Output the [x, y] coordinate of the center of the cell containing the given text.  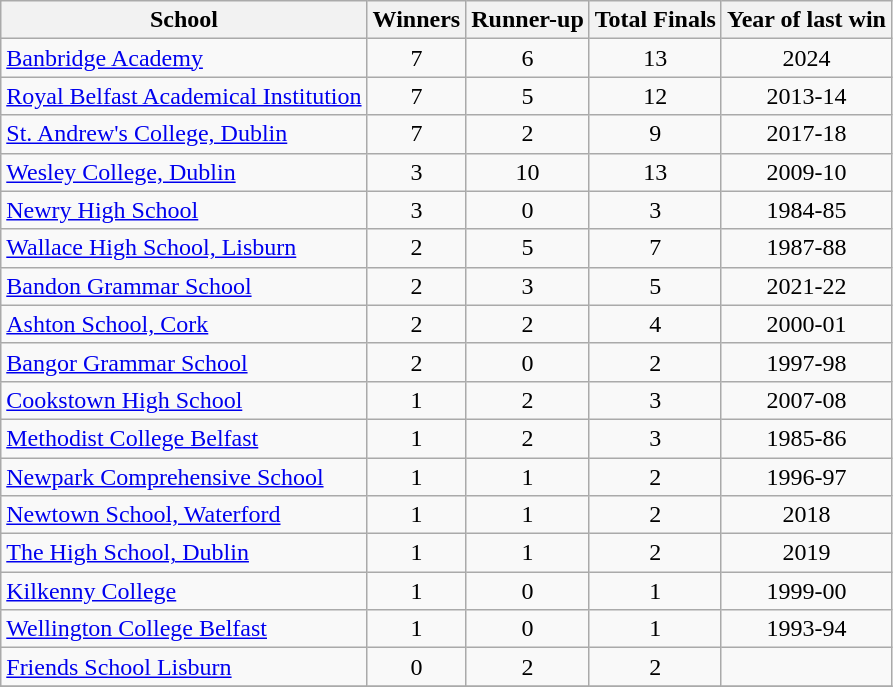
Banbridge Academy [184, 58]
2013-14 [806, 96]
Runner-up [528, 20]
1993-94 [806, 629]
Year of last win [806, 20]
Wallace High School, Lisburn [184, 248]
1999-00 [806, 591]
2024 [806, 58]
Kilkenny College [184, 591]
Total Finals [655, 20]
Wellington College Belfast [184, 629]
12 [655, 96]
2017-18 [806, 134]
Cookstown High School [184, 400]
Methodist College Belfast [184, 438]
1985-86 [806, 438]
2019 [806, 553]
2018 [806, 515]
9 [655, 134]
Friends School Lisburn [184, 667]
10 [528, 172]
2021-22 [806, 286]
Bandon Grammar School [184, 286]
1984-85 [806, 210]
4 [655, 324]
Wesley College, Dublin [184, 172]
1997-98 [806, 362]
St. Andrew's College, Dublin [184, 134]
6 [528, 58]
School [184, 20]
The High School, Dublin [184, 553]
Royal Belfast Academical Institution [184, 96]
1987-88 [806, 248]
Winners [416, 20]
1996-97 [806, 477]
2007-08 [806, 400]
2009-10 [806, 172]
2000-01 [806, 324]
Newpark Comprehensive School [184, 477]
Ashton School, Cork [184, 324]
Newtown School, Waterford [184, 515]
Bangor Grammar School [184, 362]
Newry High School [184, 210]
